Detect which cell encompasses the target text, then output its [x, y] center coordinate. 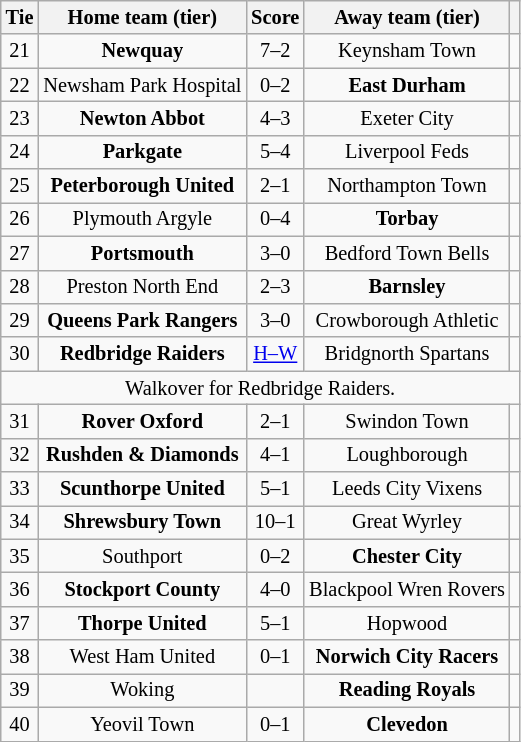
40 [20, 724]
Woking [142, 690]
Rover Oxford [142, 421]
Leeds City Vixens [407, 489]
H–W [275, 354]
Reading Royals [407, 690]
22 [20, 85]
0–4 [275, 219]
2–3 [275, 287]
Newsham Park Hospital [142, 85]
Clevedon [407, 724]
23 [20, 118]
33 [20, 489]
Rushden & Diamonds [142, 455]
Scunthorpe United [142, 489]
24 [20, 152]
Shrewsbury Town [142, 522]
East Durham [407, 85]
Liverpool Feds [407, 152]
Redbridge Raiders [142, 354]
Portsmouth [142, 253]
Yeovil Town [142, 724]
37 [20, 623]
31 [20, 421]
Score [275, 17]
Peterborough United [142, 186]
Queens Park Rangers [142, 320]
25 [20, 186]
Loughborough [407, 455]
Home team (tier) [142, 17]
Plymouth Argyle [142, 219]
4–3 [275, 118]
West Ham United [142, 657]
Great Wyrley [407, 522]
5–4 [275, 152]
Tie [20, 17]
Newton Abbot [142, 118]
34 [20, 522]
Swindon Town [407, 421]
21 [20, 51]
Parkgate [142, 152]
Bridgnorth Spartans [407, 354]
Chester City [407, 556]
30 [20, 354]
Barnsley [407, 287]
Blackpool Wren Rovers [407, 589]
28 [20, 287]
Crowborough Athletic [407, 320]
32 [20, 455]
Stockport County [142, 589]
Newquay [142, 51]
35 [20, 556]
Preston North End [142, 287]
Northampton Town [407, 186]
38 [20, 657]
Hopwood [407, 623]
27 [20, 253]
36 [20, 589]
Exeter City [407, 118]
29 [20, 320]
4–1 [275, 455]
Norwich City Racers [407, 657]
Bedford Town Bells [407, 253]
10–1 [275, 522]
26 [20, 219]
Torbay [407, 219]
4–0 [275, 589]
7–2 [275, 51]
Walkover for Redbridge Raiders. [260, 388]
Away team (tier) [407, 17]
39 [20, 690]
Thorpe United [142, 623]
Keynsham Town [407, 51]
Southport [142, 556]
